Output the (X, Y) coordinate of the center of the cell containing the given text.  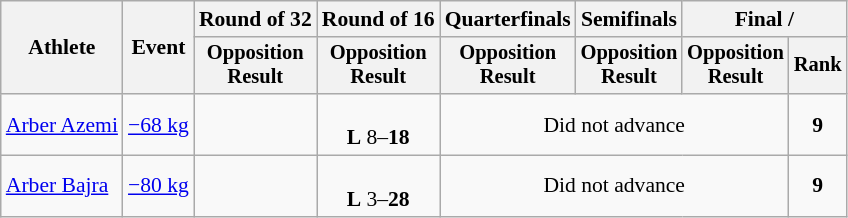
Arber Bajra (62, 186)
Final / (764, 19)
Semifinals (630, 19)
−80 kg (158, 186)
Event (158, 48)
Round of 32 (256, 19)
−68 kg (158, 124)
L 3–28 (378, 186)
Athlete (62, 48)
Arber Azemi (62, 124)
Quarterfinals (508, 19)
Round of 16 (378, 19)
Rank (818, 66)
L 8–18 (378, 124)
